Find where the given text appears and provide that cell's center as [x, y] coordinate. 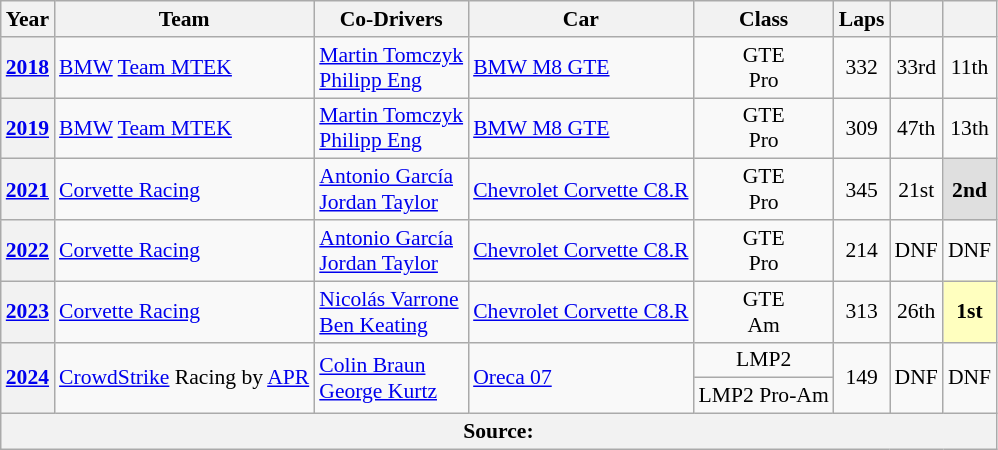
345 [862, 190]
332 [862, 68]
309 [862, 128]
GTEAm [764, 312]
LMP2 [764, 360]
2024 [28, 378]
Class [764, 19]
26th [916, 312]
Source: [498, 432]
Car [580, 19]
2019 [28, 128]
21st [916, 190]
47th [916, 128]
2nd [970, 190]
Laps [862, 19]
LMP2 Pro-Am [764, 396]
2023 [28, 312]
Team [184, 19]
2018 [28, 68]
2021 [28, 190]
Year [28, 19]
11th [970, 68]
Co-Drivers [391, 19]
149 [862, 378]
Nicolás Varrone Ben Keating [391, 312]
CrowdStrike Racing by APR [184, 378]
214 [862, 250]
2022 [28, 250]
13th [970, 128]
33rd [916, 68]
1st [970, 312]
313 [862, 312]
Oreca 07 [580, 378]
Colin Braun George Kurtz [391, 378]
